Output the [X, Y] coordinate of the center of the cell containing the given text.  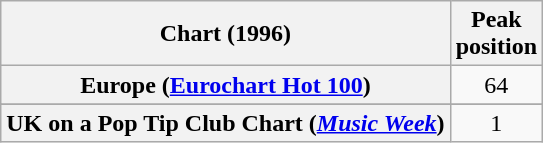
Europe (Eurochart Hot 100) [226, 85]
1 [496, 123]
UK on a Pop Tip Club Chart (Music Week) [226, 123]
64 [496, 85]
Chart (1996) [226, 34]
Peakposition [496, 34]
